Return the [x, y] coordinate for the center point of the cell that contains the specified text.  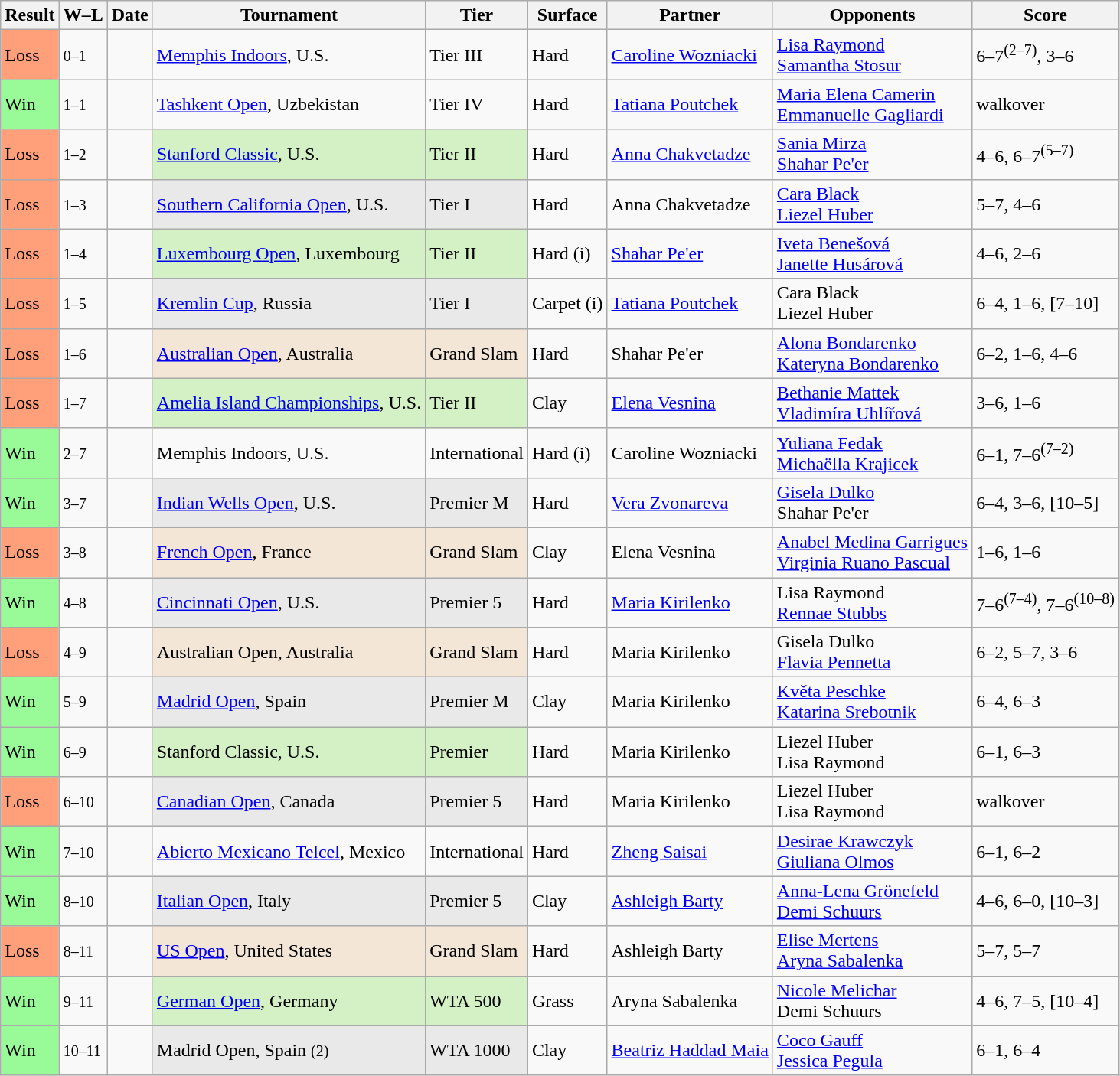
6–2, 5–7, 3–6 [1046, 652]
Madrid Open, Spain (2) [289, 1050]
1–4 [83, 254]
Desirae Krawczyk Giuliana Olmos [872, 851]
6–7(2–7), 3–6 [1046, 55]
3–8 [83, 553]
2–7 [83, 453]
Tournament [289, 15]
8–11 [83, 950]
Lisa Raymond Rennae Stubbs [872, 602]
6–10 [83, 802]
6–4, 3–6, [10–5] [1046, 502]
Kremlin Cup, Russia [289, 303]
9–11 [83, 1001]
Opponents [872, 15]
4–6, 6–7(5–7) [1046, 155]
Gisela Dulko Flavia Pennetta [872, 652]
Maria Elena Camerin Emmanuelle Gagliardi [872, 104]
Beatriz Haddad Maia [690, 1050]
Partner [690, 15]
Nicole Melichar Demi Schuurs [872, 1001]
Date [130, 15]
5–7, 5–7 [1046, 950]
1–6 [83, 354]
6–4, 6–3 [1046, 703]
4–8 [83, 602]
6–2, 1–6, 4–6 [1046, 354]
10–11 [83, 1050]
7–6(7–4), 7–6(10–8) [1046, 602]
5–9 [83, 703]
Iveta Benešová Janette Husárová [872, 254]
6–1, 6–4 [1046, 1050]
French Open, France [289, 553]
Abierto Mexicano Telcel, Mexico [289, 851]
Yuliana Fedak Michaëlla Krajicek [872, 453]
1–1 [83, 104]
Aryna Sabalenka [690, 1001]
Coco Gauff Jessica Pegula [872, 1050]
1–2 [83, 155]
Gisela Dulko Shahar Pe'er [872, 502]
6–1, 7–6(7–2) [1046, 453]
Tier IV [477, 104]
Madrid Open, Spain [289, 703]
4–9 [83, 652]
Anabel Medina Garrigues Virginia Ruano Pascual [872, 553]
5–7, 4–6 [1046, 204]
Surface [567, 15]
4–6, 6–0, [10–3] [1046, 902]
4–6, 7–5, [10–4] [1046, 1001]
Luxembourg Open, Luxembourg [289, 254]
Sania Mirza Shahar Pe'er [872, 155]
Cincinnati Open, U.S. [289, 602]
6–4, 1–6, [7–10] [1046, 303]
0–1 [83, 55]
Result [30, 15]
Květa Peschke Katarina Srebotnik [872, 703]
3–6, 1–6 [1046, 403]
Canadian Open, Canada [289, 802]
Southern California Open, U.S. [289, 204]
Score [1046, 15]
Premier [477, 752]
WTA 1000 [477, 1050]
3–7 [83, 502]
6–1, 6–2 [1046, 851]
6–1, 6–3 [1046, 752]
1–7 [83, 403]
1–6, 1–6 [1046, 553]
Lisa Raymond Samantha Stosur [872, 55]
Italian Open, Italy [289, 902]
Tier [477, 15]
Grass [567, 1001]
Carpet (i) [567, 303]
6–9 [83, 752]
Vera Zvonareva [690, 502]
Tashkent Open, Uzbekistan [289, 104]
German Open, Germany [289, 1001]
W–L [83, 15]
Elise Mertens Aryna Sabalenka [872, 950]
Anna-Lena Grönefeld Demi Schuurs [872, 902]
4–6, 2–6 [1046, 254]
1–5 [83, 303]
Tier III [477, 55]
Zheng Saisai [690, 851]
Amelia Island Championships, U.S. [289, 403]
Indian Wells Open, U.S. [289, 502]
WTA 500 [477, 1001]
Bethanie Mattek Vladimíra Uhlířová [872, 403]
1–3 [83, 204]
Alona Bondarenko Kateryna Bondarenko [872, 354]
8–10 [83, 902]
US Open, United States [289, 950]
7–10 [83, 851]
